Determine the (X, Y) coordinate at the center of the cell enclosing the given text.  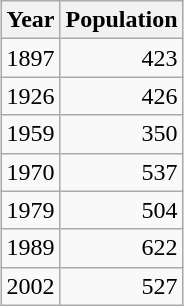
527 (122, 286)
Population (122, 20)
350 (122, 134)
1926 (30, 96)
Year (30, 20)
426 (122, 96)
1959 (30, 134)
2002 (30, 286)
1979 (30, 210)
537 (122, 172)
1897 (30, 58)
423 (122, 58)
1989 (30, 248)
504 (122, 210)
1970 (30, 172)
622 (122, 248)
